Extract the [x, y] coordinate from the center of the cell holding the provided text.  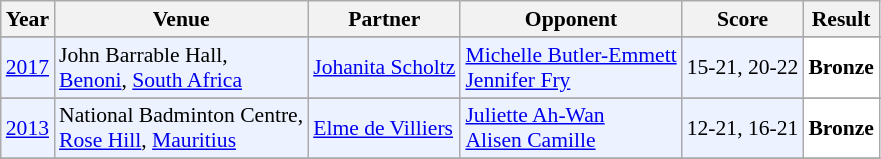
Elme de Villiers [384, 128]
2013 [28, 128]
Johanita Scholtz [384, 68]
Score [743, 19]
Venue [181, 19]
15-21, 20-22 [743, 68]
2017 [28, 68]
12-21, 16-21 [743, 128]
Opponent [570, 19]
Partner [384, 19]
Year [28, 19]
Result [841, 19]
National Badminton Centre,Rose Hill, Mauritius [181, 128]
Michelle Butler-Emmett Jennifer Fry [570, 68]
John Barrable Hall,Benoni, South Africa [181, 68]
Juliette Ah-Wan Alisen Camille [570, 128]
